Detect which cell encompasses the target text, then output its (X, Y) center coordinate. 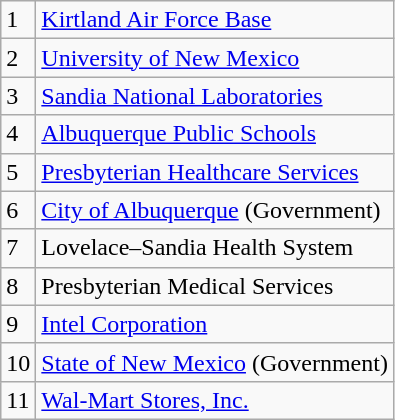
City of Albuquerque (Government) (215, 210)
10 (18, 362)
Intel Corporation (215, 324)
Wal-Mart Stores, Inc. (215, 400)
6 (18, 210)
Presbyterian Medical Services (215, 286)
8 (18, 286)
Kirtland Air Force Base (215, 20)
9 (18, 324)
3 (18, 96)
4 (18, 134)
University of New Mexico (215, 58)
2 (18, 58)
5 (18, 172)
State of New Mexico (Government) (215, 362)
7 (18, 248)
Albuquerque Public Schools (215, 134)
1 (18, 20)
11 (18, 400)
Sandia National Laboratories (215, 96)
Presbyterian Healthcare Services (215, 172)
Lovelace–Sandia Health System (215, 248)
